Pinpoint the cell where the given text exists, returning its [X, Y] midpoint coordinate. 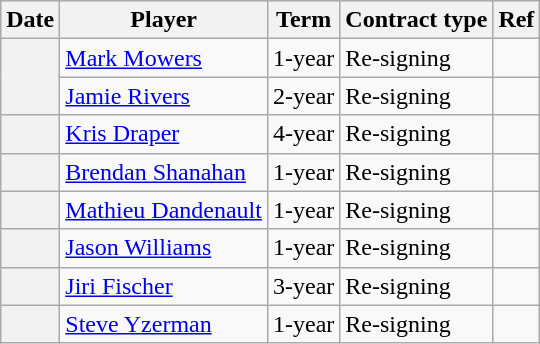
Jamie Rivers [164, 96]
Jason Williams [164, 248]
Brendan Shanahan [164, 172]
Mathieu Dandenault [164, 210]
Ref [516, 20]
Date [30, 20]
4-year [303, 134]
Contract type [416, 20]
Jiri Fischer [164, 286]
2-year [303, 96]
3-year [303, 286]
Mark Mowers [164, 58]
Player [164, 20]
Kris Draper [164, 134]
Steve Yzerman [164, 324]
Term [303, 20]
